Scan for the cell matching the given text and deliver its [X, Y] coordinate at center. 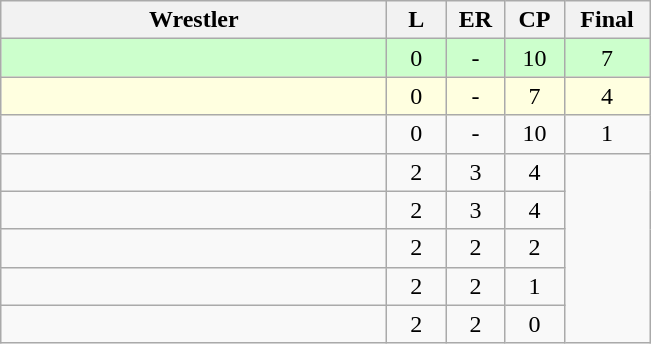
Final [607, 20]
L [416, 20]
CP [534, 20]
ER [476, 20]
Wrestler [194, 20]
